Return [x, y] of the center of cell containing provided text 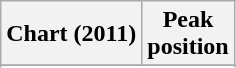
Chart (2011) [72, 34]
Peakposition [188, 34]
